Detect which cell encompasses the target text, then output its [X, Y] center coordinate. 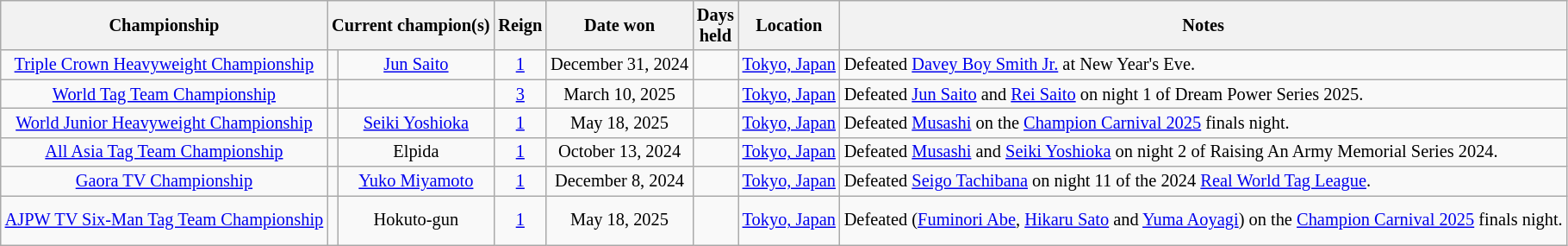
Current champion(s) [410, 25]
Defeated Musashi and Seiki Yoshioka on night 2 of Raising An Army Memorial Series 2024. [1204, 152]
October 13, 2024 [619, 152]
Championship [164, 25]
Daysheld [715, 25]
Jun Saito [415, 65]
Elpida [415, 152]
Notes [1204, 25]
Reign [520, 25]
All Asia Tag Team Championship [164, 152]
AJPW TV Six-Man Tag Team Championship [164, 220]
Defeated (Fuminori Abe, Hikaru Sato and Yuma Aoyagi) on the Champion Carnival 2025 finals night. [1204, 220]
Location [789, 25]
December 8, 2024 [619, 181]
Yuko Miyamoto [415, 181]
March 10, 2025 [619, 94]
Seiki Yoshioka [415, 123]
Triple Crown Heavyweight Championship [164, 65]
Defeated Davey Boy Smith Jr. at New Year's Eve. [1204, 65]
Date won [619, 25]
World Tag Team Championship [164, 94]
Hokuto-gun [415, 220]
Gaora TV Championship [164, 181]
3 [520, 94]
Defeated Jun Saito and Rei Saito on night 1 of Dream Power Series 2025. [1204, 94]
December 31, 2024 [619, 65]
World Junior Heavyweight Championship [164, 123]
Defeated Seigo Tachibana on night 11 of the 2024 Real World Tag League. [1204, 181]
Defeated Musashi on the Champion Carnival 2025 finals night. [1204, 123]
